Detect which cell encompasses the target text, then output its (X, Y) center coordinate. 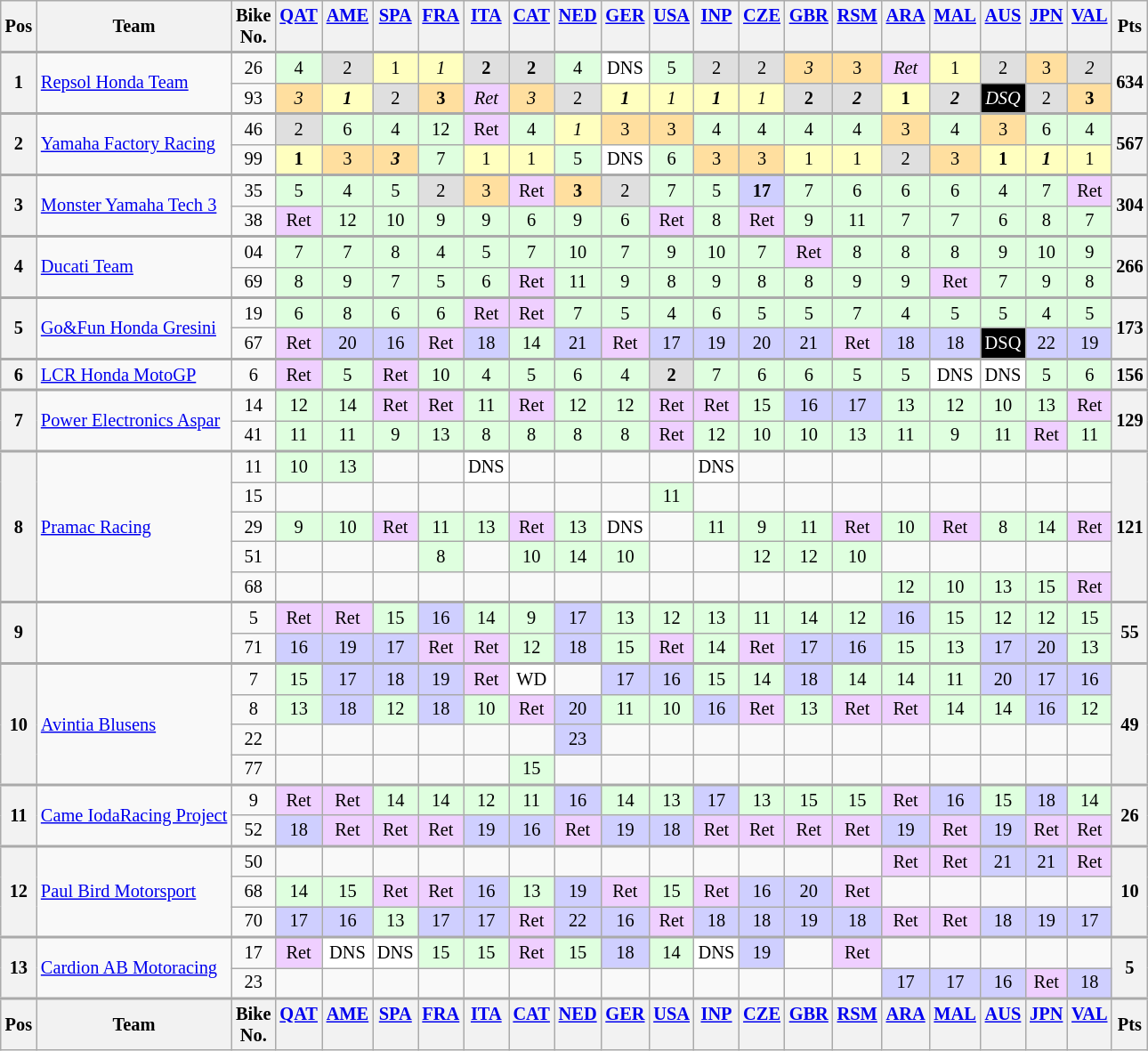
38 (253, 221)
129 (1129, 420)
567 (1129, 144)
634 (1129, 84)
LCR Honda MotoGP (133, 374)
50 (253, 861)
Cardion AB Motoracing (133, 968)
52 (253, 830)
49 (1129, 724)
Paul Bird Motorsport (133, 891)
Yamaha Factory Racing (133, 144)
Came IodaRacing Project (133, 815)
WD (532, 678)
Pramac Racing (133, 527)
99 (253, 159)
173 (1129, 327)
Repsol Honda Team (133, 84)
304 (1129, 205)
Monster Yamaha Tech 3 (133, 205)
Ducati Team (133, 267)
55 (1129, 634)
67 (253, 343)
Power Electronics Aspar (133, 420)
Avintia Blusens (133, 724)
71 (253, 648)
77 (253, 769)
156 (1129, 374)
41 (253, 435)
04 (253, 251)
93 (253, 98)
46 (253, 129)
70 (253, 921)
35 (253, 190)
29 (253, 527)
Go&Fun Honda Gresini (133, 327)
51 (253, 556)
266 (1129, 267)
121 (1129, 527)
69 (253, 282)
